Return the [X, Y] coordinate for the center point of the cell that contains the specified text.  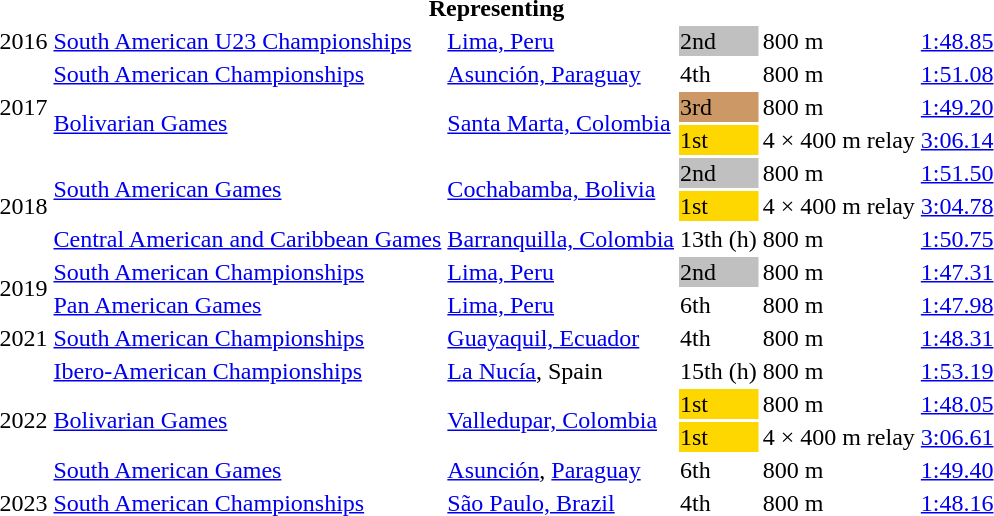
Pan American Games [248, 305]
Central American and Caribbean Games [248, 239]
Valledupar, Colombia [561, 420]
Guayaquil, Ecuador [561, 338]
South American U23 Championships [248, 41]
Barranquilla, Colombia [561, 239]
15th (h) [718, 371]
Ibero-American Championships [248, 371]
3rd [718, 107]
La Nucía, Spain [561, 371]
Santa Marta, Colombia [561, 124]
Cochabamba, Bolivia [561, 190]
13th (h) [718, 239]
